Provide the [X, Y] coordinate of the cell's center where the given text is located.  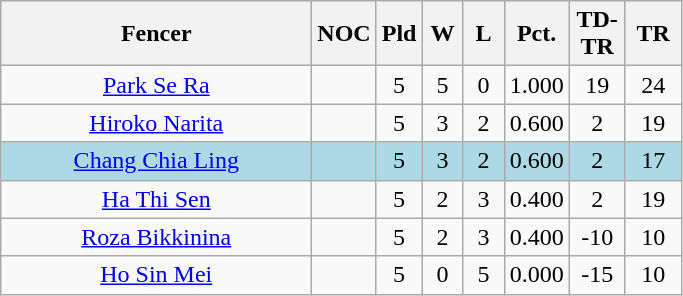
NOC [344, 34]
W [442, 34]
Park Se Ra [156, 85]
L [484, 34]
Chang Chia Ling [156, 161]
Pld [399, 34]
Fencer [156, 34]
Ha Thi Sen [156, 199]
17 [653, 161]
Roza Bikkinina [156, 237]
TR [653, 34]
24 [653, 85]
Hiroko Narita [156, 123]
1.000 [536, 85]
Pct. [536, 34]
0.000 [536, 275]
-10 [597, 237]
-15 [597, 275]
TD-TR [597, 34]
Ho Sin Mei [156, 275]
